Pinpoint the cell where the given text exists, returning its [x, y] midpoint coordinate. 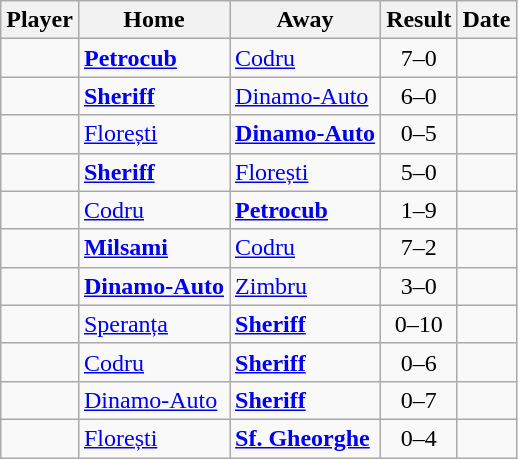
Away [306, 20]
7–0 [419, 58]
0–5 [419, 134]
Milsami [154, 248]
0–10 [419, 324]
Sf. Gheorghe [306, 438]
6–0 [419, 96]
3–0 [419, 286]
7–2 [419, 248]
0–6 [419, 362]
Date [486, 20]
0–7 [419, 400]
1–9 [419, 210]
0–4 [419, 438]
Result [419, 20]
5–0 [419, 172]
Speranța [154, 324]
Zimbru [306, 286]
Home [154, 20]
Player [40, 20]
